Capture the cell that displays the provided text and extract its (X, Y) central coordinate. 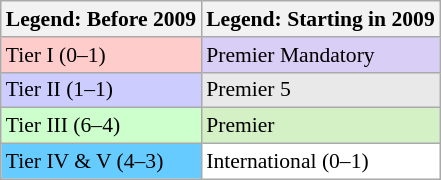
Tier IV & V (4–3) (101, 162)
Tier III (6–4) (101, 126)
International (0–1) (320, 162)
Tier I (0–1) (101, 55)
Premier 5 (320, 90)
Premier Mandatory (320, 55)
Legend: Before 2009 (101, 19)
Premier (320, 126)
Legend: Starting in 2009 (320, 19)
Tier II (1–1) (101, 90)
